Extract the (X, Y) coordinate from the center of the cell holding the provided text.  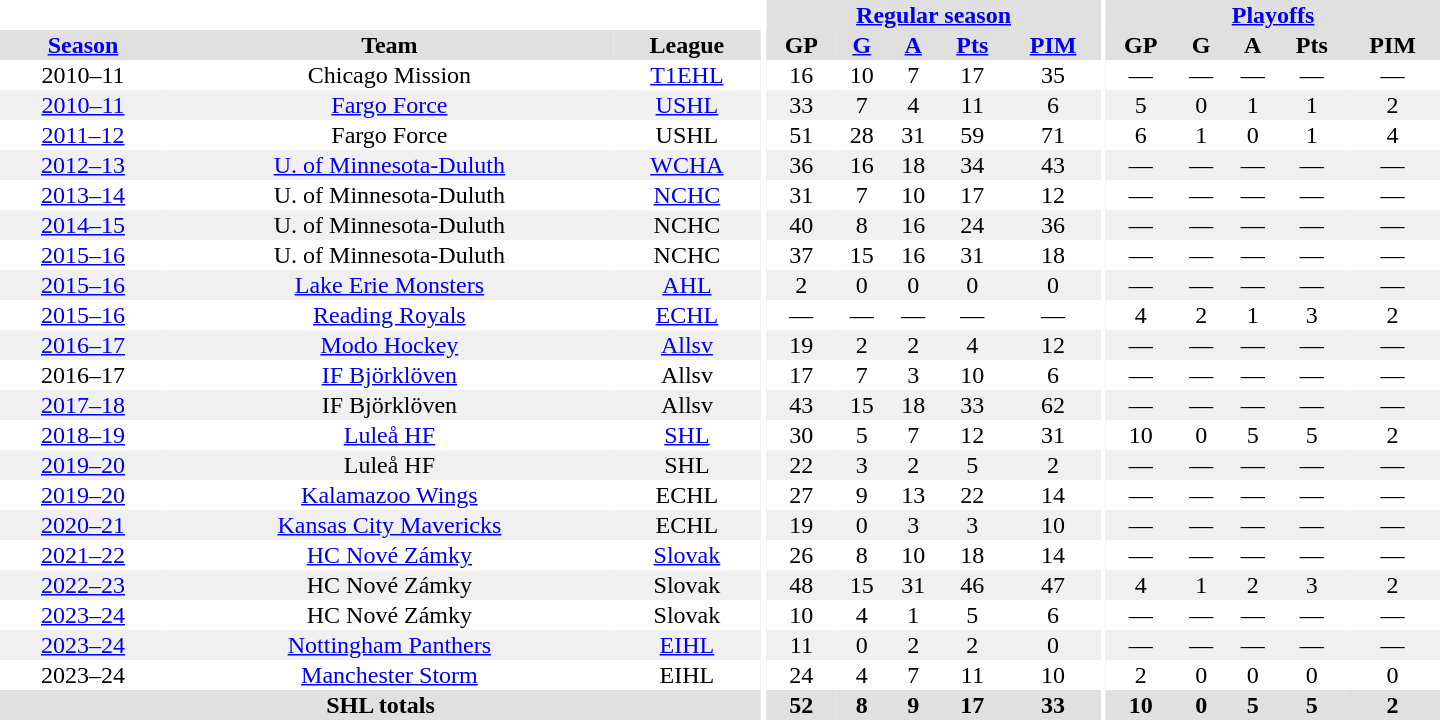
2011–12 (83, 135)
71 (1054, 135)
T1EHL (687, 75)
Team (390, 45)
2018–19 (83, 435)
WCHA (687, 165)
27 (802, 495)
Regular season (934, 15)
51 (802, 135)
30 (802, 435)
2012–13 (83, 165)
Kalamazoo Wings (390, 495)
Manchester Storm (390, 675)
37 (802, 255)
2017–18 (83, 405)
40 (802, 225)
Kansas City Mavericks (390, 525)
Chicago Mission (390, 75)
AHL (687, 285)
35 (1054, 75)
28 (862, 135)
26 (802, 555)
SHL totals (380, 705)
48 (802, 585)
Lake Erie Monsters (390, 285)
Playoffs (1273, 15)
2014–15 (83, 225)
2013–14 (83, 195)
47 (1054, 585)
62 (1054, 405)
Season (83, 45)
13 (912, 495)
League (687, 45)
2020–21 (83, 525)
Nottingham Panthers (390, 645)
34 (972, 165)
59 (972, 135)
52 (802, 705)
2022–23 (83, 585)
46 (972, 585)
Reading Royals (390, 315)
Modo Hockey (390, 345)
2021–22 (83, 555)
